Return (X, Y) of the center of cell containing provided text 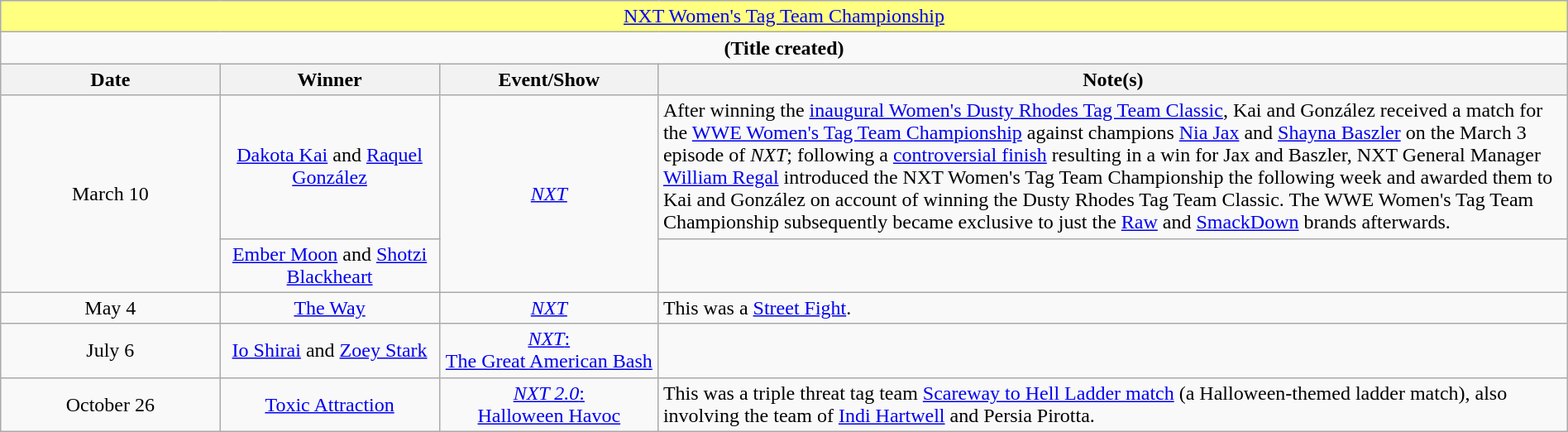
Date (111, 79)
This was a Street Fight. (1113, 308)
Io Shirai and Zoey Stark (329, 351)
Dakota Kai and Raquel González (329, 167)
Ember Moon and Shotzi Blackheart (329, 265)
NXT 2.0:Halloween Havoc (549, 404)
NXT:The Great American Bash (549, 351)
Event/Show (549, 79)
Toxic Attraction (329, 404)
Note(s) (1113, 79)
NXT Women's Tag Team Championship (784, 17)
May 4 (111, 308)
(Title created) (784, 48)
October 26 (111, 404)
July 6 (111, 351)
March 10 (111, 194)
Winner (329, 79)
The Way (329, 308)
